Capture the cell that displays the provided text and extract its [X, Y] central coordinate. 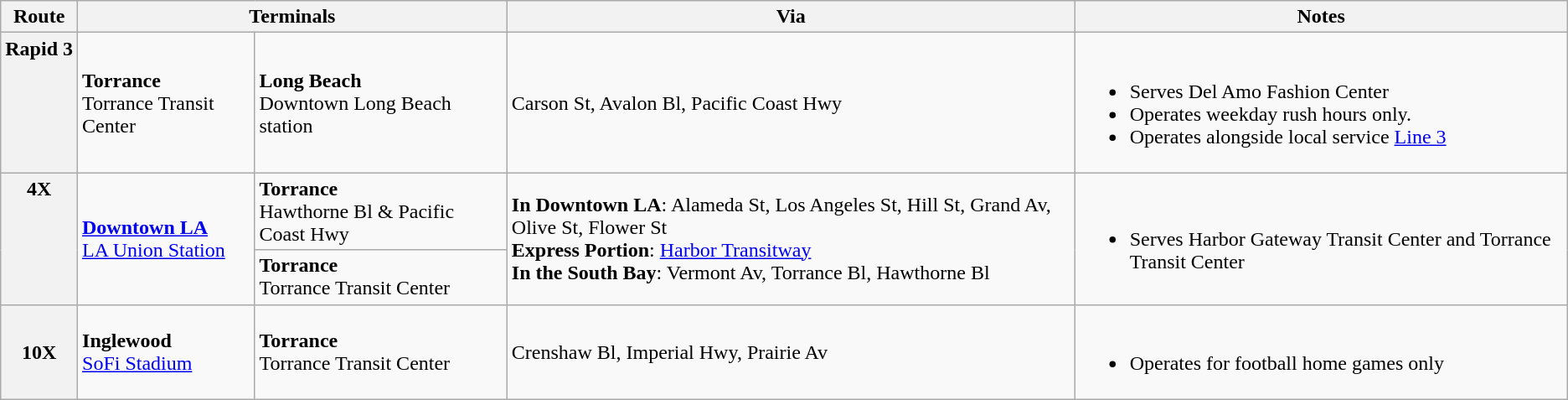
Downtown LALA Union Station [166, 238]
Route [39, 17]
Serves Del Amo Fashion CenterOperates weekday rush hours only.Operates alongside local service Line 3 [1321, 102]
Crenshaw Bl, Imperial Hwy, Prairie Av [791, 352]
Inglewood SoFi Stadium [166, 352]
Rapid 3 [39, 102]
Operates for football home games only [1321, 352]
TorranceTorrance Transit Center [166, 102]
Notes [1321, 17]
Serves Harbor Gateway Transit Center and Torrance Transit Center [1321, 238]
Long BeachDowntown Long Beach station [380, 102]
Via [791, 17]
Carson St, Avalon Bl, Pacific Coast Hwy [791, 102]
Terminals [293, 17]
4X [39, 238]
Torrance Hawthorne Bl & Pacific Coast Hwy [380, 211]
10X [39, 352]
